Return (X, Y) of the center of cell containing provided text 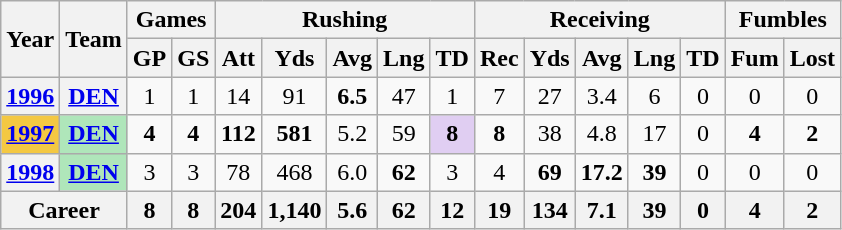
12 (452, 210)
204 (238, 210)
1,140 (294, 210)
59 (404, 134)
4.8 (602, 134)
Receiving (600, 20)
468 (294, 172)
17.2 (602, 172)
91 (294, 96)
6 (654, 96)
78 (238, 172)
6.5 (352, 96)
1997 (30, 134)
17 (654, 134)
Rushing (345, 20)
6.0 (352, 172)
7 (499, 96)
69 (550, 172)
112 (238, 134)
5.6 (352, 210)
1996 (30, 96)
14 (238, 96)
Fumbles (782, 20)
Career (64, 210)
Year (30, 39)
Lost (812, 58)
19 (499, 210)
27 (550, 96)
GP (149, 58)
7.1 (602, 210)
5.2 (352, 134)
Team (94, 39)
3.4 (602, 96)
1998 (30, 172)
134 (550, 210)
581 (294, 134)
Fum (754, 58)
Rec (499, 58)
47 (404, 96)
38 (550, 134)
GS (194, 58)
Games (170, 20)
Att (238, 58)
